Return the (x, y) coordinate for the center point of the cell that contains the specified text.  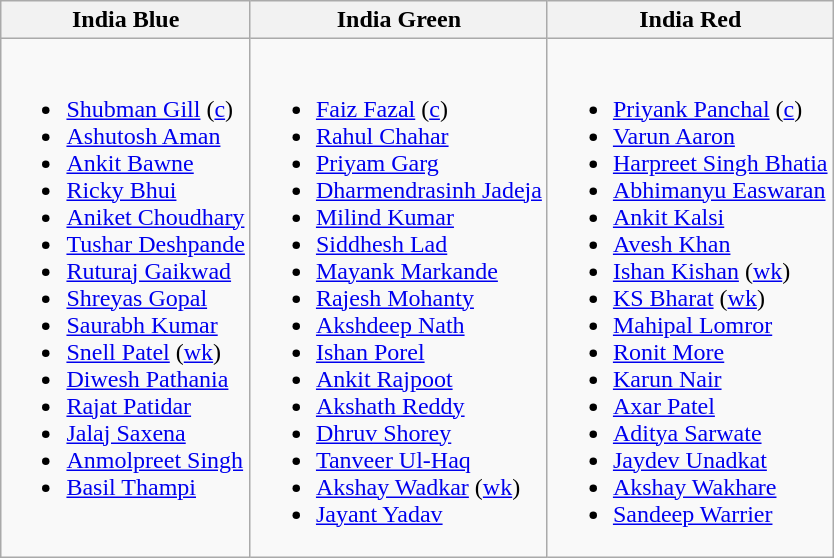
India Green (398, 20)
India Blue (126, 20)
India Red (690, 20)
